Output the (X, Y) coordinate of the center of the cell containing the given text.  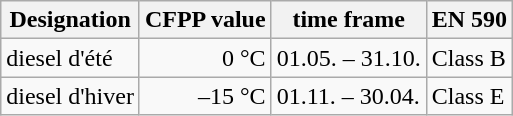
CFPP value (205, 20)
Designation (70, 20)
01.05. – 31.10. (348, 58)
EN 590 (469, 20)
–15 °C (205, 96)
01.11. – 30.04. (348, 96)
Class B (469, 58)
0 °C (205, 58)
Class E (469, 96)
diesel d'été (70, 58)
time frame (348, 20)
diesel d'hiver (70, 96)
